For the text-containing cell, return its midpoint in (X, Y) coordinate format. 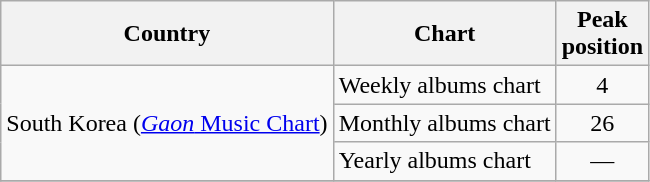
Peakposition (602, 34)
Yearly albums chart (444, 161)
Weekly albums chart (444, 85)
4 (602, 85)
— (602, 161)
Monthly albums chart (444, 123)
Country (167, 34)
South Korea (Gaon Music Chart) (167, 123)
Chart (444, 34)
26 (602, 123)
